Search for the cell housing the specified text and yield its [x, y] center coordinate. 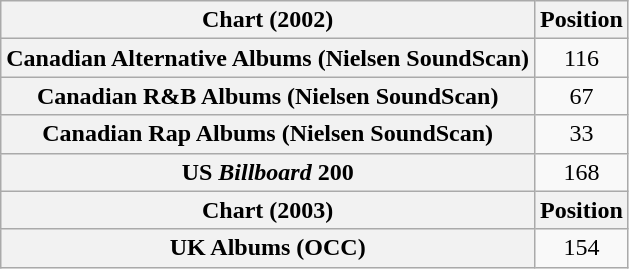
Canadian Rap Albums (Nielsen SoundScan) [268, 134]
Chart (2002) [268, 20]
Canadian R&B Albums (Nielsen SoundScan) [268, 96]
67 [582, 96]
168 [582, 172]
154 [582, 248]
33 [582, 134]
US Billboard 200 [268, 172]
Canadian Alternative Albums (Nielsen SoundScan) [268, 58]
116 [582, 58]
Chart (2003) [268, 210]
UK Albums (OCC) [268, 248]
